Pinpoint the cell where the given text exists, returning its (x, y) midpoint coordinate. 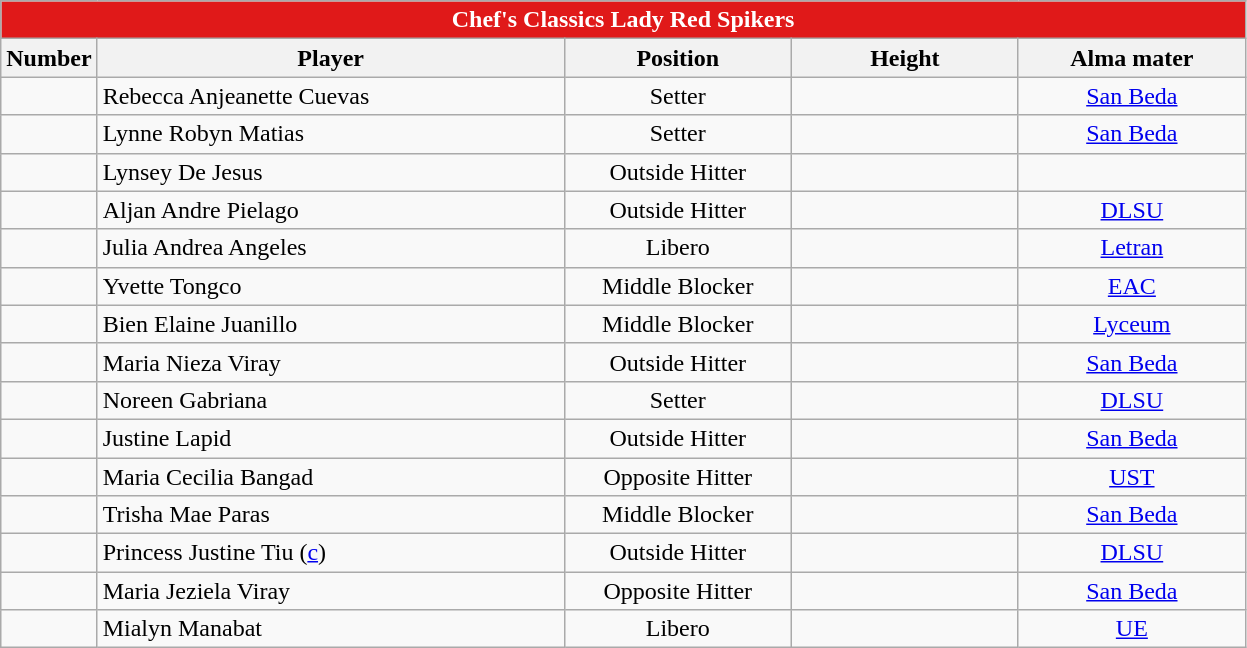
Yvette Tongco (330, 286)
Aljan Andre Pielago (330, 210)
Height (904, 58)
Maria Nieza Viray (330, 362)
Rebecca Anjeanette Cuevas (330, 96)
Trisha Mae Paras (330, 515)
Noreen Gabriana (330, 400)
UST (1132, 477)
Mialyn Manabat (330, 629)
Lynsey De Jesus (330, 172)
Chef's Classics Lady Red Spikers (624, 20)
EAC (1132, 286)
UE (1132, 629)
Number (49, 58)
Player (330, 58)
Princess Justine Tiu (c) (330, 553)
Julia Andrea Angeles (330, 248)
Maria Cecilia Bangad (330, 477)
Letran (1132, 248)
Lynne Robyn Matias (330, 134)
Maria Jeziela Viray (330, 591)
Position (678, 58)
Lyceum (1132, 324)
Justine Lapid (330, 438)
Bien Elaine Juanillo (330, 324)
Alma mater (1132, 58)
